Pinpoint the cell where the given text exists, returning its [x, y] midpoint coordinate. 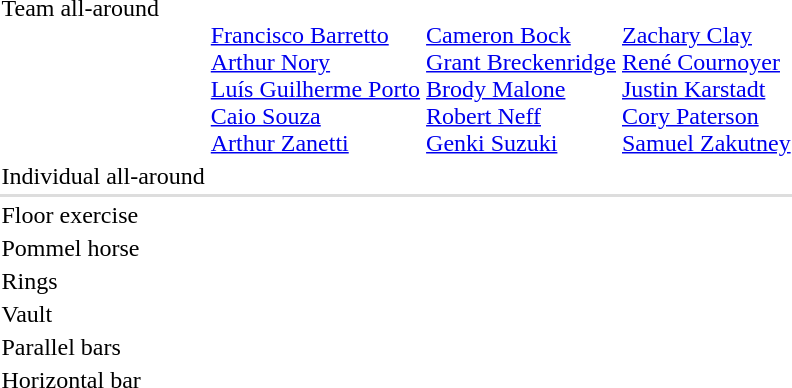
Floor exercise [103, 215]
Parallel bars [103, 347]
Vault [103, 314]
Rings [103, 281]
Pommel horse [103, 248]
Individual all-around [103, 176]
